Detect which cell encompasses the target text, then output its [x, y] center coordinate. 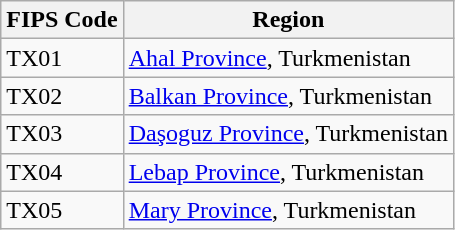
FIPS Code [62, 20]
Lebap Province, Turkmenistan [288, 172]
TX05 [62, 210]
Balkan Province, Turkmenistan [288, 96]
TX03 [62, 134]
Daşoguz Province, Turkmenistan [288, 134]
Ahal Province, Turkmenistan [288, 58]
TX02 [62, 96]
TX04 [62, 172]
Mary Province, Turkmenistan [288, 210]
TX01 [62, 58]
Region [288, 20]
